Pinpoint the cell where the given text exists, returning its [x, y] midpoint coordinate. 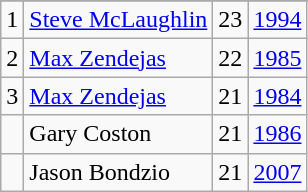
Gary Coston [118, 134]
22 [230, 58]
1984 [278, 96]
Steve McLaughlin [118, 20]
1986 [278, 134]
Jason Bondzio [118, 172]
1 [12, 20]
1985 [278, 58]
2 [12, 58]
3 [12, 96]
1994 [278, 20]
2007 [278, 172]
23 [230, 20]
